Detect which cell encompasses the target text, then output its [x, y] center coordinate. 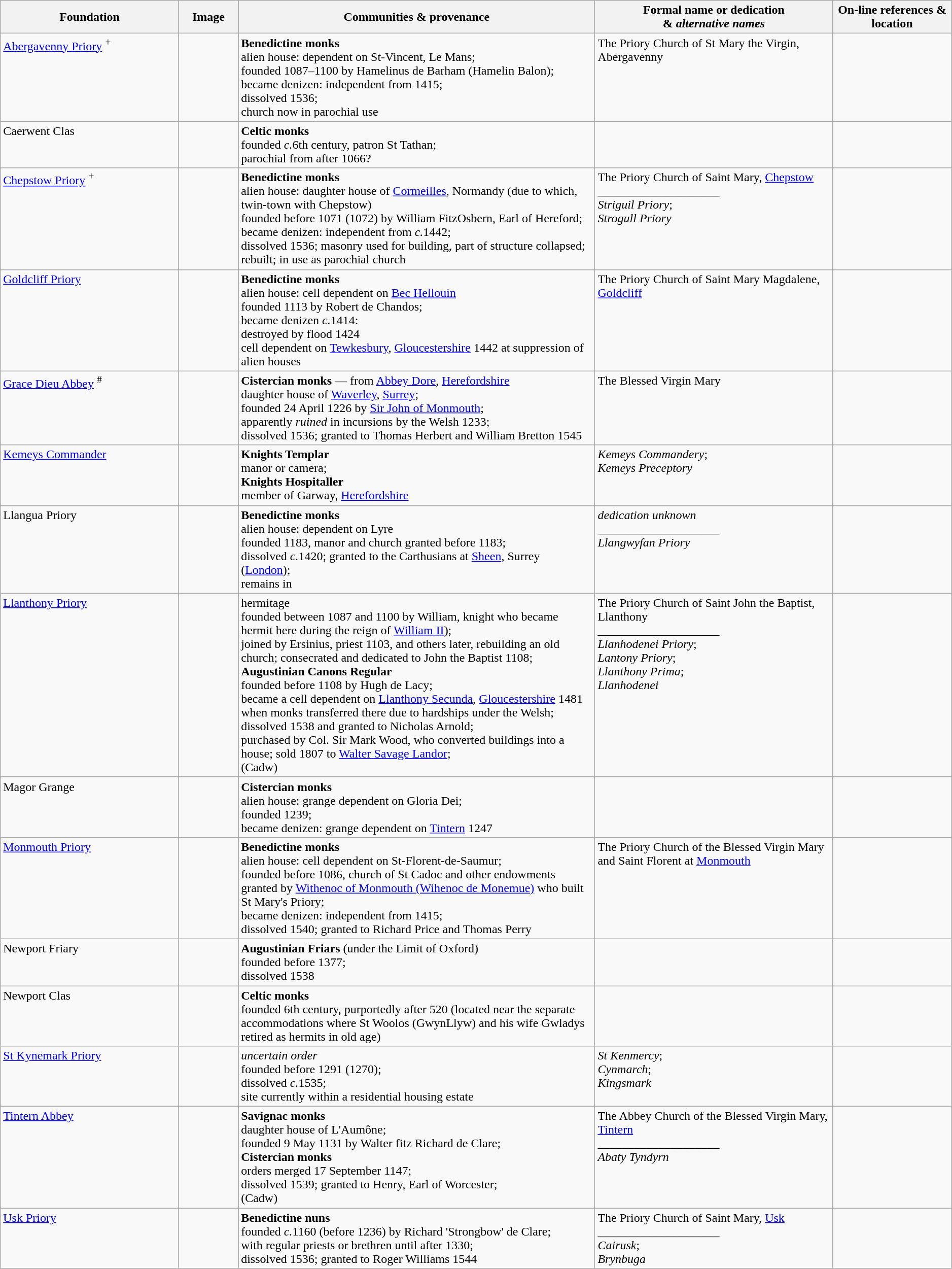
Kemeys Commandery;Kemeys Preceptory [714, 475]
Newport Clas [90, 1016]
Tintern Abbey [90, 1157]
Augustinian Friars (under the Limit of Oxford)founded before 1377;dissolved 1538 [417, 962]
The Priory Church of Saint Mary, Usk____________________Cairusk;Brynbuga [714, 1238]
Usk Priory [90, 1238]
The Priory Church of St Mary the Virgin, Abergavenny [714, 77]
Knights Templarmanor or camera;Knights Hospitallermember of Garway, Herefordshire [417, 475]
St Kynemark Priory [90, 1077]
The Priory Church of Saint Mary, Chepstow____________________Striguil Priory;Strogull Priory [714, 219]
Image [208, 17]
Kemeys Commander [90, 475]
uncertain orderfounded before 1291 (1270);dissolved c.1535;site currently within a residential housing estate [417, 1077]
Abergavenny Priory + [90, 77]
Foundation [90, 17]
Goldcliff Priory [90, 320]
Celtic monksfounded c.6th century, patron St Tathan;parochial from after 1066? [417, 145]
Llangua Priory [90, 549]
Formal name or dedication & alternative names [714, 17]
The Priory Church of the Blessed Virgin Mary and Saint Florent at Monmouth [714, 888]
Magor Grange [90, 807]
dedication unknown____________________Llangwyfan Priory [714, 549]
The Blessed Virgin Mary [714, 408]
Llanthony Priory [90, 685]
Chepstow Priory + [90, 219]
St Kenmercy;Cynmarch;Kingsmark [714, 1077]
The Priory Church of Saint John the Baptist, Llanthony____________________Llanhodenei Priory;Lantony Priory;Llanthony Prima;Llanhodenei [714, 685]
On-line references & location [892, 17]
Monmouth Priory [90, 888]
Cistercian monksalien house: grange dependent on Gloria Dei;founded 1239;became denizen: grange dependent on Tintern 1247 [417, 807]
Grace Dieu Abbey # [90, 408]
The Priory Church of Saint Mary Magdalene, Goldcliff [714, 320]
Communities & provenance [417, 17]
Caerwent Clas [90, 145]
The Abbey Church of the Blessed Virgin Mary, Tintern____________________Abaty Tyndyrn [714, 1157]
Newport Friary [90, 962]
